Detect which cell encompasses the target text, then output its [x, y] center coordinate. 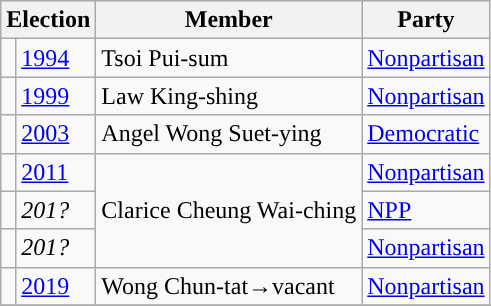
Wong Chun-tat→vacant [229, 286]
Law King-shing [229, 96]
Angel Wong Suet-ying [229, 134]
2003 [56, 134]
2011 [56, 172]
Election [48, 20]
1994 [56, 58]
2019 [56, 286]
NPP [426, 210]
Clarice Cheung Wai-ching [229, 210]
Member [229, 20]
Democratic [426, 134]
Tsoi Pui-sum [229, 58]
Party [426, 20]
1999 [56, 96]
